Search for the cell housing the specified text and yield its [X, Y] center coordinate. 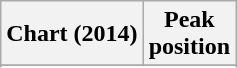
Chart (2014) [72, 34]
Peakposition [189, 34]
